Scan for the cell matching the given text and deliver its [X, Y] coordinate at center. 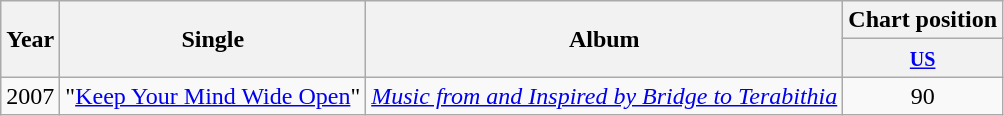
Chart position [923, 20]
"Keep Your Mind Wide Open" [213, 96]
Music from and Inspired by Bridge to Terabithia [604, 96]
90 [923, 96]
US [923, 58]
Album [604, 39]
2007 [30, 96]
Year [30, 39]
Single [213, 39]
